Return the (X, Y) coordinate for the center point of the cell that contains the specified text.  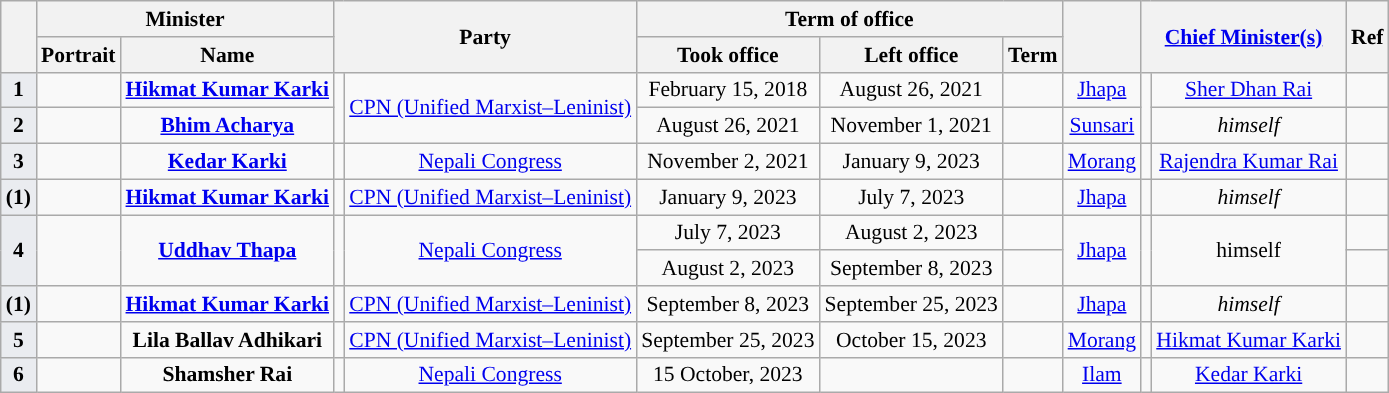
Sunsari (1102, 126)
1 (18, 90)
Lila Ballav Adhikari (227, 340)
Party (485, 36)
Shamsher Rai (227, 375)
October 15, 2023 (912, 340)
4 (18, 250)
Name (227, 55)
Uddhav Thapa (227, 250)
Minister (185, 19)
February 15, 2018 (728, 90)
Bhim Acharya (227, 126)
Term (1033, 55)
3 (18, 162)
Left office (912, 55)
November 1, 2021 (912, 126)
Ilam (1102, 375)
2 (18, 126)
Term of office (849, 19)
November 2, 2021 (728, 162)
Took office (728, 55)
Chief Minister(s) (1244, 36)
Sher Dhan Rai (1248, 90)
Rajendra Kumar Rai (1248, 162)
Ref (1367, 36)
6 (18, 375)
15 October, 2023 (728, 375)
Portrait (78, 55)
5 (18, 340)
